Scan for the cell matching the given text and deliver its (X, Y) coordinate at center. 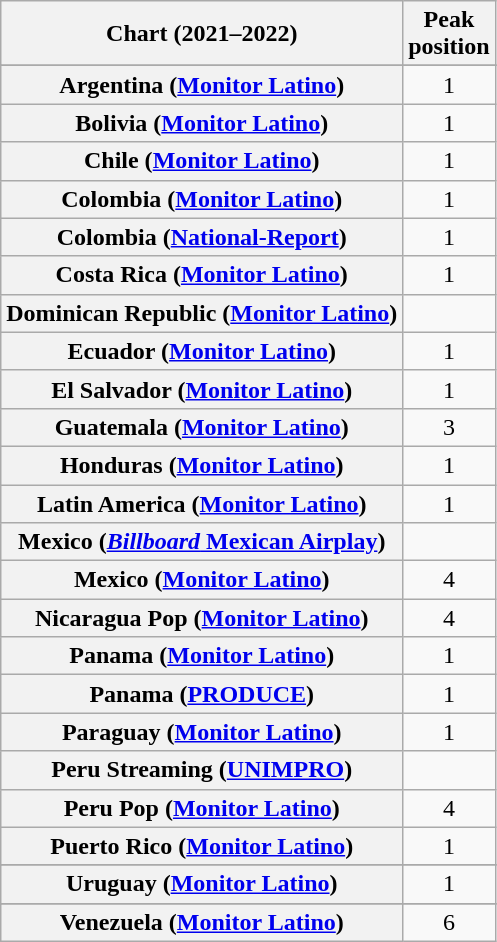
Guatemala (Monitor Latino) (202, 427)
Dominican Republic (Monitor Latino) (202, 313)
Honduras (Monitor Latino) (202, 465)
Mexico (Monitor Latino) (202, 580)
Panama (Monitor Latino) (202, 656)
Uruguay (Monitor Latino) (202, 884)
Puerto Rico (Monitor Latino) (202, 846)
Latin America (Monitor Latino) (202, 503)
6 (449, 922)
Chart (2021–2022) (202, 34)
Argentina (Monitor Latino) (202, 85)
Bolivia (Monitor Latino) (202, 123)
El Salvador (Monitor Latino) (202, 389)
Paraguay (Monitor Latino) (202, 732)
Costa Rica (Monitor Latino) (202, 275)
Mexico (Billboard Mexican Airplay) (202, 542)
Ecuador (Monitor Latino) (202, 351)
Nicaragua Pop (Monitor Latino) (202, 618)
Peru Streaming (UNIMPRO) (202, 770)
Colombia (National-Report) (202, 237)
Panama (PRODUCE) (202, 694)
Colombia (Monitor Latino) (202, 199)
Chile (Monitor Latino) (202, 161)
Peakposition (449, 34)
3 (449, 427)
Venezuela (Monitor Latino) (202, 922)
Peru Pop (Monitor Latino) (202, 808)
